Output the (X, Y) coordinate of the center of the cell containing the given text.  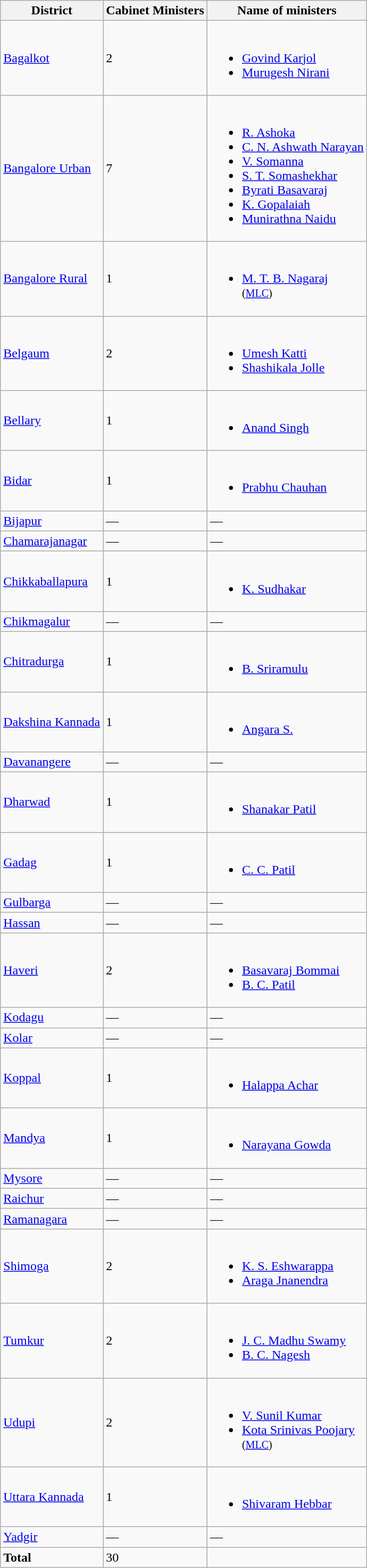
Shivaram Hebbar (287, 1497)
Kolar (52, 1038)
Udupi (52, 1422)
Mandya (52, 1138)
Basavaraj BommaiB. C. Patil (287, 970)
Hassan (52, 923)
Chikmagalur (52, 621)
Dharwad (52, 802)
Uttara Kannada (52, 1497)
Gadag (52, 863)
Gulbarga (52, 903)
Total (52, 1557)
V. Sunil KumarKota Srinivas Poojary(MLC) (287, 1422)
Raichur (52, 1198)
Halappa Achar (287, 1078)
Ramanagara (52, 1219)
Angara S. (287, 721)
Umesh KattiShashikala Jolle (287, 353)
Mysore (52, 1178)
Kodagu (52, 1017)
Anand Singh (287, 420)
Haveri (52, 970)
Chitradurga (52, 662)
Govind KarjolMurugesh Nirani (287, 58)
K. Sudhakar (287, 581)
Dakshina Kannada (52, 721)
Chikkaballapura (52, 581)
J. C. Madhu SwamyB. C. Nagesh (287, 1340)
M. T. B. Nagaraj(MLC) (287, 279)
Bangalore Urban (52, 168)
7 (155, 168)
K. S. EshwarappaAraga Jnanendra (287, 1266)
Tumkur (52, 1340)
Bangalore Rural (52, 279)
C. C. Patil (287, 863)
Narayana Gowda (287, 1138)
Chamarajanagar (52, 541)
Davanangere (52, 762)
R. AshokaC. N. Ashwath NarayanV. SomannaS. T. SomashekharByrati BasavarajK. Gopalaiah Munirathna Naidu (287, 168)
Yadgir (52, 1537)
Shanakar Patil (287, 802)
Shimoga (52, 1266)
Bijapur (52, 521)
Bellary (52, 420)
Name of ministers (287, 11)
Belgaum (52, 353)
Prabhu Chauhan (287, 481)
Bagalkot (52, 58)
Bidar (52, 481)
Cabinet Ministers (155, 11)
B. Sriramulu (287, 662)
30 (155, 1557)
Koppal (52, 1078)
District (52, 11)
